Detect which cell encompasses the target text, then output its [X, Y] center coordinate. 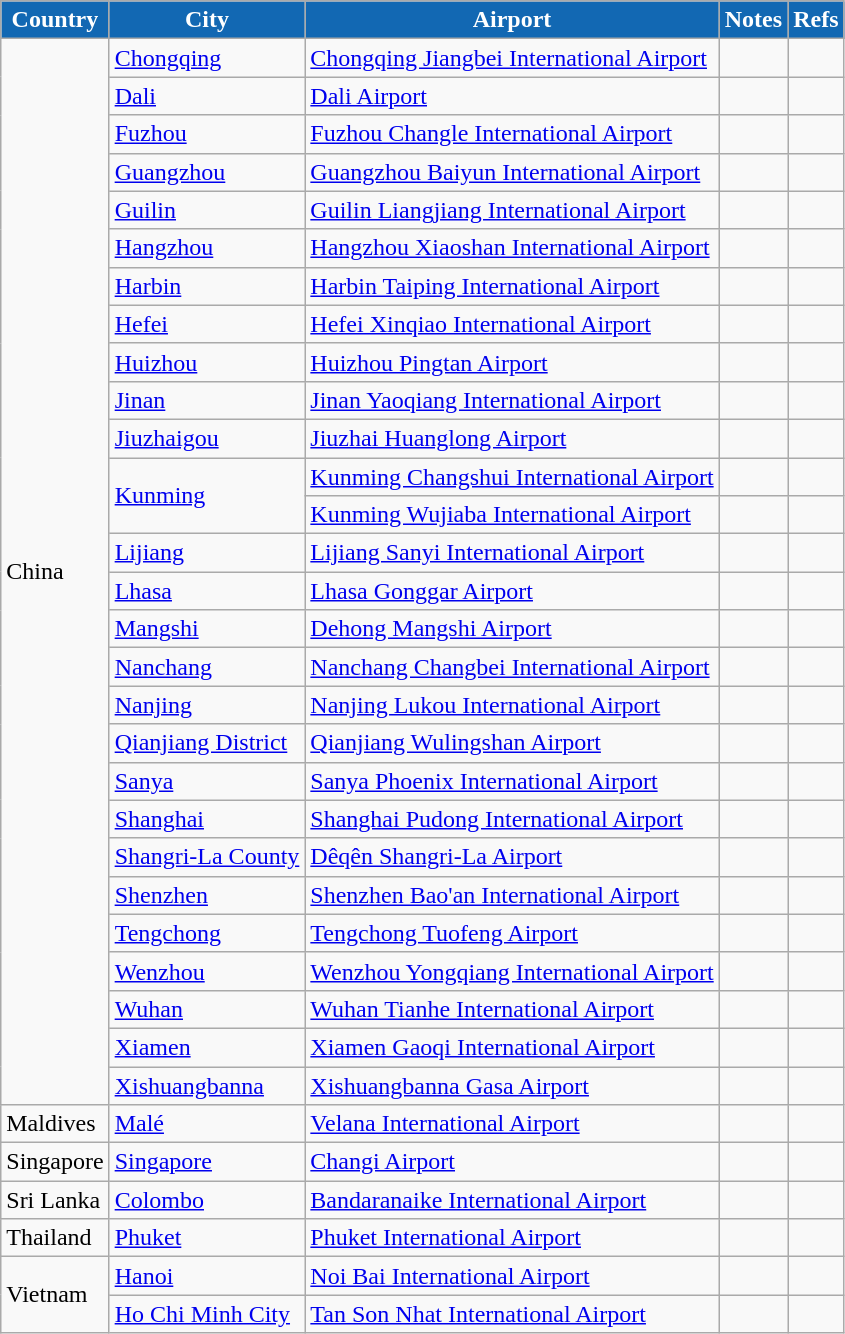
Sri Lanka [55, 1200]
Huizhou [207, 362]
Guangzhou Baiyun International Airport [512, 172]
Jinan Yaoqiang International Airport [512, 400]
Hangzhou Xiaoshan International Airport [512, 248]
Dali [207, 96]
Xishuangbanna [207, 1085]
City [207, 20]
Kunming Changshui International Airport [512, 477]
Xishuangbanna Gasa Airport [512, 1085]
Dehong Mangshi Airport [512, 629]
Wuhan [207, 1009]
Chongqing [207, 58]
Malé [207, 1124]
Guilin Liangjiang International Airport [512, 210]
Qianjiang Wulingshan Airport [512, 743]
Tan Son Nhat International Airport [512, 1314]
Tengchong Tuofeng Airport [512, 933]
Lijiang Sanyi International Airport [512, 553]
Hanoi [207, 1276]
Harbin [207, 286]
Country [55, 20]
Maldives [55, 1124]
Colombo [207, 1200]
Hangzhou [207, 248]
Mangshi [207, 629]
Qianjiang District [207, 743]
Ho Chi Minh City [207, 1314]
Guangzhou [207, 172]
Fuzhou Changle International Airport [512, 134]
Noi Bai International Airport [512, 1276]
Shanghai [207, 819]
Phuket [207, 1238]
Wuhan Tianhe International Airport [512, 1009]
Nanjing [207, 705]
Sanya [207, 781]
Velana International Airport [512, 1124]
Tengchong [207, 933]
Shanghai Pudong International Airport [512, 819]
Shangri-La County [207, 857]
Lhasa Gonggar Airport [512, 591]
Hefei Xinqiao International Airport [512, 324]
Guilin [207, 210]
Nanjing Lukou International Airport [512, 705]
Notes [753, 20]
Wenzhou Yongqiang International Airport [512, 971]
Refs [816, 20]
Fuzhou [207, 134]
Xiamen [207, 1047]
Shenzhen [207, 895]
Wenzhou [207, 971]
China [55, 572]
Airport [512, 20]
Sanya Phoenix International Airport [512, 781]
Harbin Taiping International Airport [512, 286]
Shenzhen Bao'an International Airport [512, 895]
Lijiang [207, 553]
Hefei [207, 324]
Jiuzhai Huanglong Airport [512, 438]
Kunming Wujiaba International Airport [512, 515]
Vietnam [55, 1295]
Dêqên Shangri-La Airport [512, 857]
Nanchang [207, 667]
Changi Airport [512, 1162]
Nanchang Changbei International Airport [512, 667]
Phuket International Airport [512, 1238]
Chongqing Jiangbei International Airport [512, 58]
Huizhou Pingtan Airport [512, 362]
Jinan [207, 400]
Dali Airport [512, 96]
Lhasa [207, 591]
Bandaranaike International Airport [512, 1200]
Thailand [55, 1238]
Kunming [207, 496]
Xiamen Gaoqi International Airport [512, 1047]
Jiuzhaigou [207, 438]
